Search for the cell housing the specified text and yield its (X, Y) center coordinate. 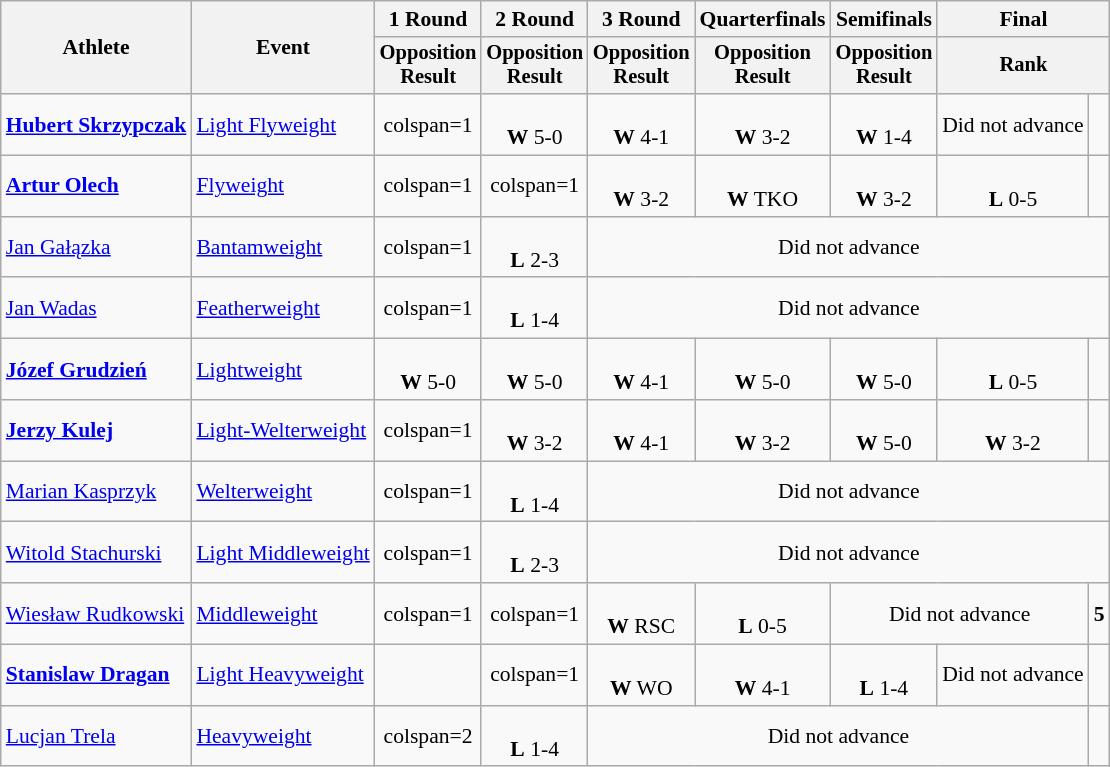
Middleweight (282, 614)
3 Round (642, 19)
Event (282, 48)
Marian Kasprzyk (96, 492)
Jerzy Kulej (96, 430)
Witold Stachurski (96, 552)
Józef Grudzień (96, 370)
Stanislaw Dragan (96, 676)
Artur Olech (96, 186)
W WO (642, 676)
Jan Gałązka (96, 248)
Light Flyweight (282, 124)
Flyweight (282, 186)
W RSC (642, 614)
Welterweight (282, 492)
Light Middleweight (282, 552)
colspan=2 (428, 736)
Lightweight (282, 370)
Heavyweight (282, 736)
Jan Wadas (96, 308)
Wiesław Rudkowski (96, 614)
Quarterfinals (763, 19)
Lucjan Trela (96, 736)
Light Heavyweight (282, 676)
Semifinals (884, 19)
Bantamweight (282, 248)
Featherweight (282, 308)
5 (1100, 614)
Hubert Skrzypczak (96, 124)
W 1-4 (884, 124)
1 Round (428, 19)
2 Round (534, 19)
Rank (1024, 66)
Light-Welterweight (282, 430)
Final (1024, 19)
W TKO (763, 186)
Athlete (96, 48)
